Find where the given text appears and provide that cell's center as (X, Y) coordinate. 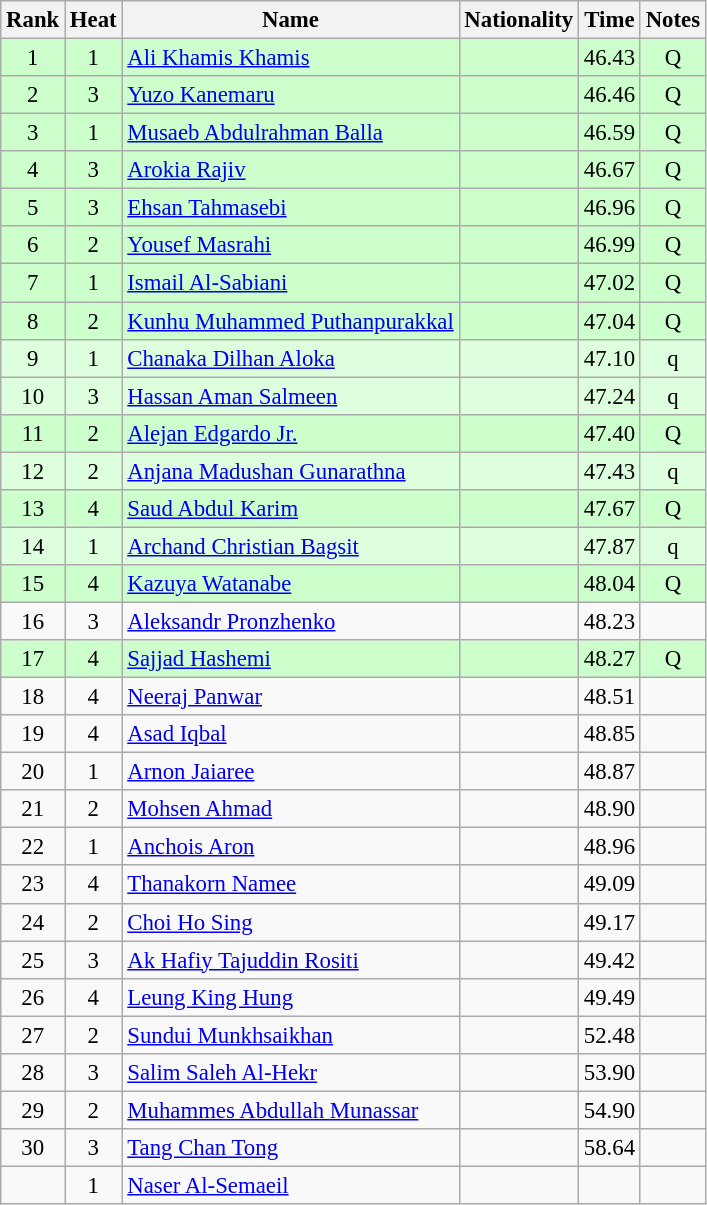
Muhammes Abdullah Munassar (290, 1110)
Saud Abdul Karim (290, 509)
48.27 (610, 659)
Tang Chan Tong (290, 1148)
Salim Saleh Al-Hekr (290, 1073)
29 (33, 1110)
54.90 (610, 1110)
48.23 (610, 621)
Anjana Madushan Gunarathna (290, 471)
47.02 (610, 283)
6 (33, 245)
Arokia Rajiv (290, 170)
25 (33, 960)
11 (33, 433)
Ali Khamis Khamis (290, 58)
Sajjad Hashemi (290, 659)
17 (33, 659)
47.04 (610, 321)
13 (33, 509)
Ehsan Tahmasebi (290, 208)
48.87 (610, 772)
19 (33, 734)
Sundui Munkhsaikhan (290, 1035)
Musaeb Abdulrahman Balla (290, 133)
Hassan Aman Salmeen (290, 396)
Anchois Aron (290, 847)
27 (33, 1035)
58.64 (610, 1148)
Archand Christian Bagsit (290, 546)
49.42 (610, 960)
Nationality (518, 20)
9 (33, 358)
46.96 (610, 208)
26 (33, 997)
Naser Al-Semaeil (290, 1185)
47.67 (610, 509)
Heat (94, 20)
8 (33, 321)
10 (33, 396)
46.43 (610, 58)
22 (33, 847)
Alejan Edgardo Jr. (290, 433)
16 (33, 621)
46.59 (610, 133)
48.04 (610, 584)
Ak Hafiy Tajuddin Rositi (290, 960)
5 (33, 208)
Kazuya Watanabe (290, 584)
Asad Iqbal (290, 734)
48.90 (610, 809)
47.24 (610, 396)
53.90 (610, 1073)
49.17 (610, 922)
48.85 (610, 734)
47.87 (610, 546)
46.99 (610, 245)
46.46 (610, 95)
Time (610, 20)
Ismail Al-Sabiani (290, 283)
Rank (33, 20)
28 (33, 1073)
Arnon Jaiaree (290, 772)
47.40 (610, 433)
Name (290, 20)
15 (33, 584)
23 (33, 885)
30 (33, 1148)
48.51 (610, 697)
Yousef Masrahi (290, 245)
48.96 (610, 847)
Mohsen Ahmad (290, 809)
Notes (672, 20)
Neeraj Panwar (290, 697)
24 (33, 922)
52.48 (610, 1035)
47.43 (610, 471)
Thanakorn Namee (290, 885)
21 (33, 809)
49.09 (610, 885)
Leung King Hung (290, 997)
12 (33, 471)
Chanaka Dilhan Aloka (290, 358)
Kunhu Muhammed Puthanpurakkal (290, 321)
47.10 (610, 358)
Choi Ho Sing (290, 922)
49.49 (610, 997)
Aleksandr Pronzhenko (290, 621)
18 (33, 697)
20 (33, 772)
46.67 (610, 170)
14 (33, 546)
Yuzo Kanemaru (290, 95)
7 (33, 283)
